From the cell containing the given text, extract its center point as (x, y) coordinate. 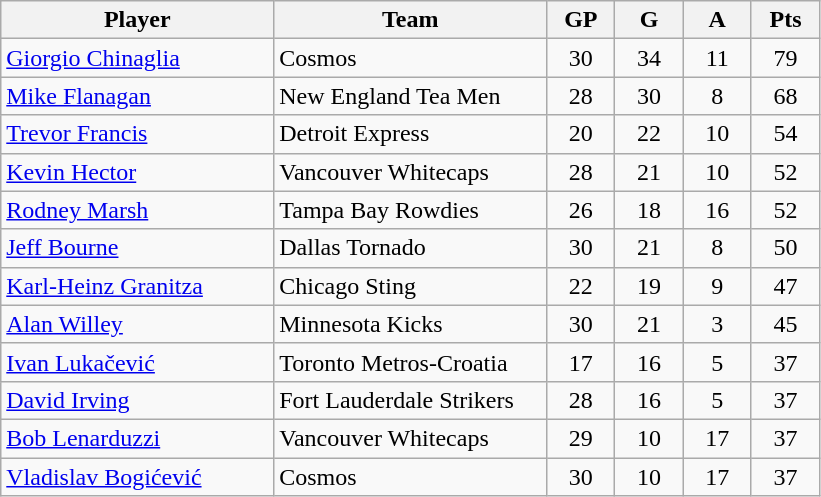
50 (785, 248)
47 (785, 286)
Mike Flanagan (138, 96)
19 (649, 286)
Rodney Marsh (138, 210)
9 (717, 286)
45 (785, 324)
David Irving (138, 400)
Karl-Heinz Granitza (138, 286)
Alan Willey (138, 324)
Tampa Bay Rowdies (410, 210)
29 (581, 438)
G (649, 20)
Minnesota Kicks (410, 324)
Team (410, 20)
Trevor Francis (138, 134)
34 (649, 58)
Dallas Tornado (410, 248)
Chicago Sting (410, 286)
Pts (785, 20)
79 (785, 58)
3 (717, 324)
26 (581, 210)
11 (717, 58)
Giorgio Chinaglia (138, 58)
Bob Lenarduzzi (138, 438)
A (717, 20)
Vladislav Bogićević (138, 477)
Jeff Bourne (138, 248)
Fort Lauderdale Strikers (410, 400)
18 (649, 210)
Ivan Lukačević (138, 362)
20 (581, 134)
Kevin Hector (138, 172)
68 (785, 96)
Toronto Metros-Croatia (410, 362)
54 (785, 134)
New England Tea Men (410, 96)
Player (138, 20)
GP (581, 20)
Detroit Express (410, 134)
